Locate the cell with the specified text and output its (x, y) center coordinate. 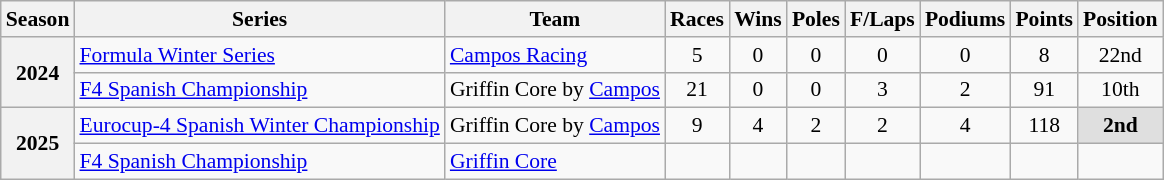
5 (697, 55)
Series (259, 19)
Points (1044, 19)
Eurocup-4 Spanish Winter Championship (259, 126)
Campos Racing (555, 55)
9 (697, 126)
Griffin Core (555, 162)
F/Laps (882, 19)
10th (1120, 90)
Races (697, 19)
Podiums (966, 19)
8 (1044, 55)
2nd (1120, 126)
2024 (38, 72)
91 (1044, 90)
21 (697, 90)
118 (1044, 126)
Wins (758, 19)
22nd (1120, 55)
Position (1120, 19)
Formula Winter Series (259, 55)
Team (555, 19)
3 (882, 90)
Poles (816, 19)
Season (38, 19)
2025 (38, 144)
